Scan for the cell matching the given text and deliver its [X, Y] coordinate at center. 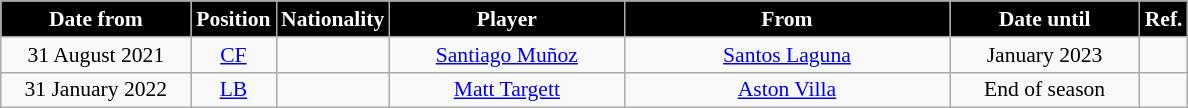
Date from [96, 19]
Date until [1045, 19]
Nationality [332, 19]
January 2023 [1045, 55]
Player [506, 19]
LB [234, 90]
CF [234, 55]
Ref. [1164, 19]
Position [234, 19]
End of season [1045, 90]
Aston Villa [786, 90]
Matt Targett [506, 90]
Santos Laguna [786, 55]
31 January 2022 [96, 90]
31 August 2021 [96, 55]
From [786, 19]
Santiago Muñoz [506, 55]
